Capture the cell that displays the provided text and extract its (X, Y) central coordinate. 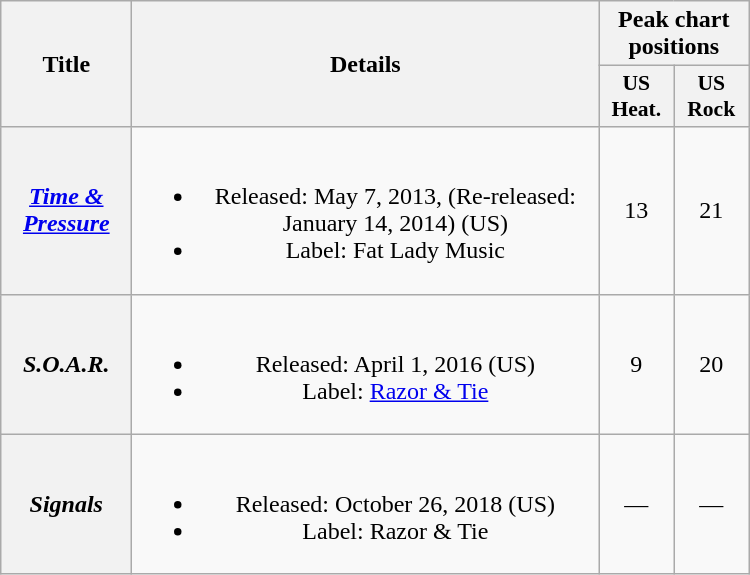
20 (712, 364)
Released: October 26, 2018 (US)Label: Razor & Tie (366, 504)
9 (636, 364)
Peak chart positions (674, 34)
Time & Pressure (66, 210)
Released: May 7, 2013, (Re-released: January 14, 2014) (US)Label: Fat Lady Music (366, 210)
13 (636, 210)
Details (366, 64)
S.O.A.R. (66, 364)
21 (712, 210)
Signals (66, 504)
Released: April 1, 2016 (US)Label: Razor & Tie (366, 364)
US Rock (712, 96)
US Heat. (636, 96)
Title (66, 64)
